Search for the cell housing the specified text and yield its (x, y) center coordinate. 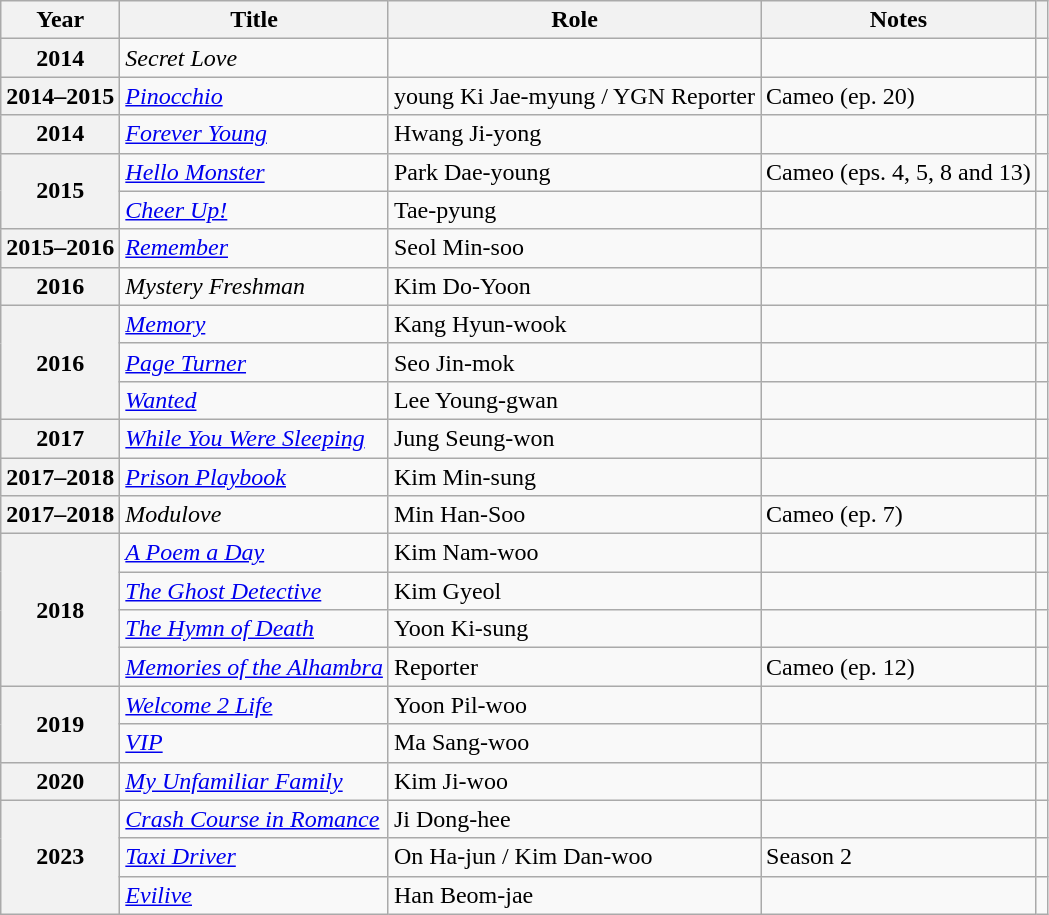
Kim Gyeol (574, 591)
Tae-pyung (574, 210)
Ma Sang-woo (574, 743)
Notes (899, 20)
2020 (60, 781)
Evilive (254, 895)
Kim Do-Yoon (574, 286)
Ji Dong-hee (574, 819)
Role (574, 20)
Han Beom-jae (574, 895)
Year (60, 20)
Remember (254, 248)
Cheer Up! (254, 210)
Forever Young (254, 134)
Season 2 (899, 857)
Kim Min-sung (574, 477)
Kim Nam-woo (574, 553)
Secret Love (254, 58)
The Ghost Detective (254, 591)
Page Turner (254, 362)
2017 (60, 438)
My Unfamiliar Family (254, 781)
Jung Seung-won (574, 438)
Kang Hyun-wook (574, 324)
Park Dae-young (574, 172)
Crash Course in Romance (254, 819)
On Ha-jun / Kim Dan-woo (574, 857)
VIP (254, 743)
2018 (60, 610)
Reporter (574, 667)
Min Han-Soo (574, 515)
Kim Ji-woo (574, 781)
2023 (60, 857)
Prison Playbook (254, 477)
2019 (60, 724)
Cameo (ep. 7) (899, 515)
Modulove (254, 515)
Cameo (ep. 12) (899, 667)
young Ki Jae-myung / YGN Reporter (574, 96)
Title (254, 20)
Memories of the Alhambra (254, 667)
Hwang Ji-yong (574, 134)
While You Were Sleeping (254, 438)
Seol Min-soo (574, 248)
Hello Monster (254, 172)
Cameo (eps. 4, 5, 8 and 13) (899, 172)
Welcome 2 Life (254, 705)
Cameo (ep. 20) (899, 96)
Wanted (254, 400)
Yoon Ki-sung (574, 629)
A Poem a Day (254, 553)
2015–2016 (60, 248)
2015 (60, 191)
Yoon Pil-woo (574, 705)
2014–2015 (60, 96)
The Hymn of Death (254, 629)
Seo Jin-mok (574, 362)
Memory (254, 324)
Mystery Freshman (254, 286)
Lee Young-gwan (574, 400)
Taxi Driver (254, 857)
Pinocchio (254, 96)
